Scan for the cell matching the given text and deliver its [X, Y] coordinate at center. 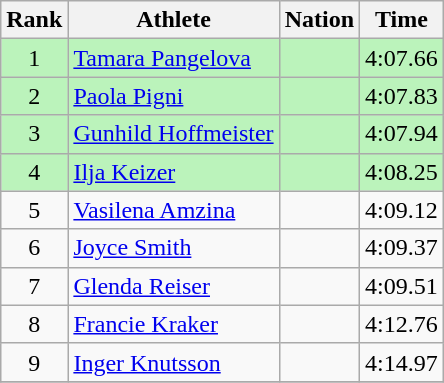
9 [34, 362]
Ilja Keizer [174, 172]
4:07.83 [402, 96]
Rank [34, 20]
Inger Knutsson [174, 362]
3 [34, 134]
4:14.97 [402, 362]
Athlete [174, 20]
Vasilena Amzina [174, 210]
2 [34, 96]
4 [34, 172]
8 [34, 324]
4:09.37 [402, 248]
Glenda Reiser [174, 286]
4:08.25 [402, 172]
Francie Kraker [174, 324]
4:07.94 [402, 134]
Nation [319, 20]
4:09.51 [402, 286]
1 [34, 58]
6 [34, 248]
Paola Pigni [174, 96]
7 [34, 286]
Gunhild Hoffmeister [174, 134]
4:09.12 [402, 210]
4:12.76 [402, 324]
Time [402, 20]
4:07.66 [402, 58]
5 [34, 210]
Joyce Smith [174, 248]
Tamara Pangelova [174, 58]
